Return [X, Y] of the center of cell containing provided text 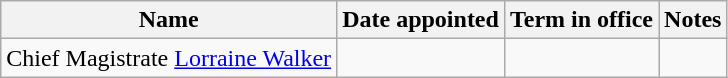
Notes [693, 20]
Date appointed [421, 20]
Name [169, 20]
Chief Magistrate Lorraine Walker [169, 58]
Term in office [581, 20]
